Locate the cell with the specified text and output its (X, Y) center coordinate. 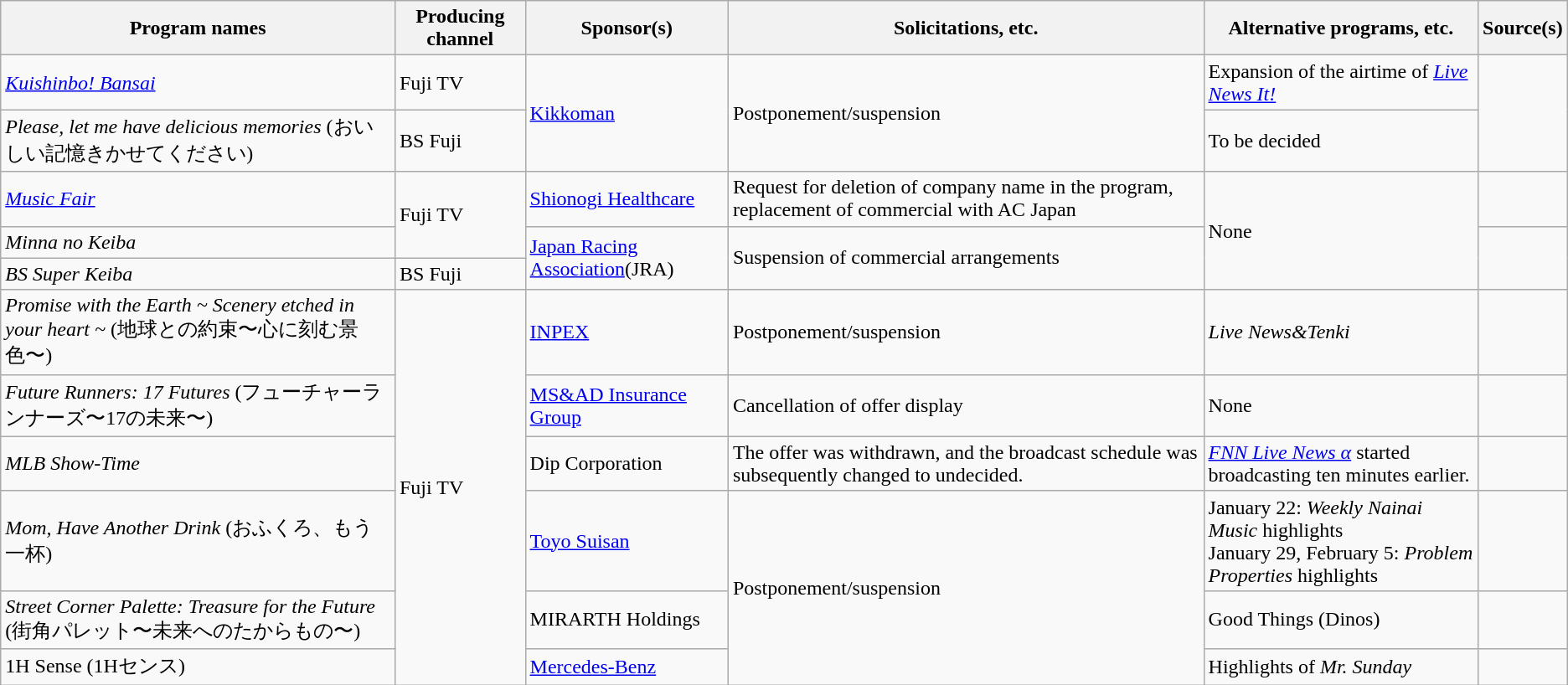
MIRARTH Holdings (627, 620)
Minna no Keiba (198, 242)
Music Fair (198, 199)
Dip Corporation (627, 464)
Promise with the Earth ~ Scenery etched in your heart ~ (地球との約束〜心に刻む景色〜) (198, 332)
Shionogi Healthcare (627, 199)
Sponsor(s) (627, 28)
1H Sense (1Hセンス) (198, 667)
Future Runners: 17 Futures (フューチャーランナーズ〜17の未来〜) (198, 405)
Program names (198, 28)
MLB Show-Time (198, 464)
The offer was withdrawn, and the broadcast schedule was subsequently changed to undecided. (966, 464)
Please, let me have delicious memories (おいしい記憶きかせてください) (198, 141)
Toyo Suisan (627, 541)
Highlights of Mr. Sunday (1341, 667)
Alternative programs, etc. (1341, 28)
Japan Racing Association(JRA) (627, 258)
FNN Live News α started broadcasting ten minutes earlier. (1341, 464)
Producing channel (460, 28)
INPEX (627, 332)
Request for deletion of company name in the program, replacement of commercial with AC Japan (966, 199)
January 22: Weekly Nainai Music highlightsJanuary 29, February 5: Problem Properties highlights (1341, 541)
Solicitations, etc. (966, 28)
Street Corner Palette: Treasure for the Future (街角パレット〜未来へのたからもの〜) (198, 620)
Live News&Tenki (1341, 332)
To be decided (1341, 141)
Good Things (Dinos) (1341, 620)
Expansion of the airtime of Live News It! (1341, 82)
Kikkoman (627, 114)
Kuishinbo! Bansai (198, 82)
Cancellation of offer display (966, 405)
MS&AD Insurance Group (627, 405)
Mom, Have Another Drink (おふくろ、もう一杯) (198, 541)
BS Super Keiba (198, 274)
Suspension of commercial arrangements (966, 258)
Source(s) (1523, 28)
Mercedes-Benz (627, 667)
